From the cell containing the given text, extract its center point as [x, y] coordinate. 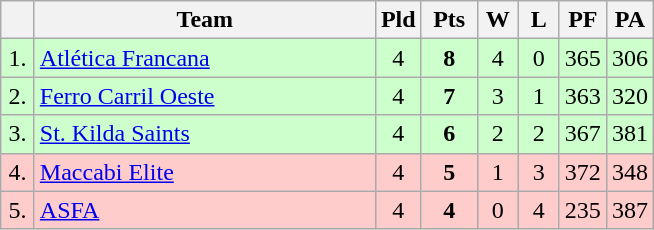
Ferro Carril Oeste [204, 96]
Maccabi Elite [204, 172]
1. [18, 58]
367 [582, 134]
W [498, 20]
ASFA [204, 210]
306 [630, 58]
St. Kilda Saints [204, 134]
2. [18, 96]
5. [18, 210]
363 [582, 96]
372 [582, 172]
381 [630, 134]
365 [582, 58]
PF [582, 20]
8 [449, 58]
320 [630, 96]
6 [449, 134]
Pts [449, 20]
4. [18, 172]
Team [204, 20]
PA [630, 20]
387 [630, 210]
348 [630, 172]
Pld [398, 20]
L [538, 20]
7 [449, 96]
235 [582, 210]
5 [449, 172]
Atlética Francana [204, 58]
3. [18, 134]
